Find where the given text appears and provide that cell's center as [x, y] coordinate. 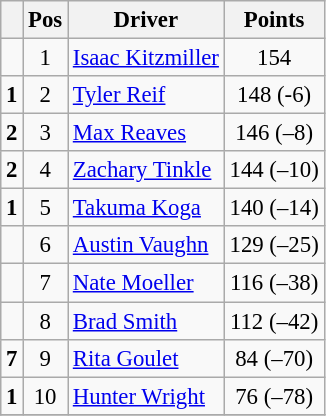
4 [46, 170]
5 [46, 208]
Brad Smith [146, 321]
3 [46, 133]
129 (–25) [274, 245]
Pos [46, 20]
154 [274, 58]
116 (–38) [274, 283]
Nate Moeller [146, 283]
144 (–10) [274, 170]
Rita Goulet [146, 358]
Isaac Kitzmiller [146, 58]
112 (–42) [274, 321]
Max Reaves [146, 133]
Hunter Wright [146, 396]
148 (-6) [274, 95]
146 (–8) [274, 133]
Zachary Tinkle [146, 170]
Takuma Koga [146, 208]
10 [46, 396]
Austin Vaughn [146, 245]
6 [46, 245]
84 (–70) [274, 358]
Points [274, 20]
8 [46, 321]
9 [46, 358]
140 (–14) [274, 208]
76 (–78) [274, 396]
Driver [146, 20]
Tyler Reif [146, 95]
